Output the [X, Y] coordinate of the center of the cell containing the given text.  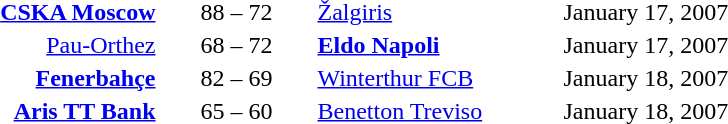
Eldo Napoli [438, 45]
Winterthur FCB [438, 78]
82 – 69 [236, 78]
68 – 72 [236, 45]
